Search for the cell housing the specified text and yield its [X, Y] center coordinate. 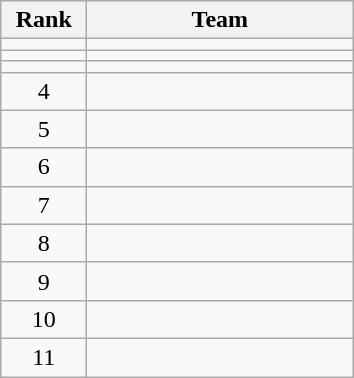
Team [220, 20]
8 [44, 243]
6 [44, 167]
9 [44, 281]
5 [44, 129]
11 [44, 357]
7 [44, 205]
Rank [44, 20]
4 [44, 91]
10 [44, 319]
